Find where the given text appears and provide that cell's center as [x, y] coordinate. 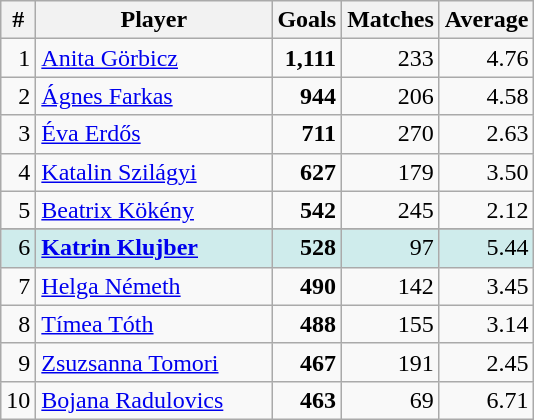
3 [18, 134]
2 [18, 96]
Matches [391, 20]
Zsuzsanna Tomori [154, 362]
2.63 [486, 134]
4.58 [486, 96]
Katalin Szilágyi [154, 172]
7 [18, 286]
463 [307, 400]
10 [18, 400]
711 [307, 134]
467 [307, 362]
179 [391, 172]
97 [391, 248]
233 [391, 58]
270 [391, 134]
627 [307, 172]
Bojana Radulovics [154, 400]
528 [307, 248]
Average [486, 20]
8 [18, 324]
6.71 [486, 400]
142 [391, 286]
Ágnes Farkas [154, 96]
2.12 [486, 210]
4.76 [486, 58]
Beatrix Kökény [154, 210]
5.44 [486, 248]
Tímea Tóth [154, 324]
6 [18, 248]
944 [307, 96]
1 [18, 58]
206 [391, 96]
488 [307, 324]
245 [391, 210]
2.45 [486, 362]
Katrin Klujber [154, 248]
3.45 [486, 286]
4 [18, 172]
69 [391, 400]
Helga Németh [154, 286]
1,111 [307, 58]
490 [307, 286]
3.50 [486, 172]
9 [18, 362]
Player [154, 20]
155 [391, 324]
542 [307, 210]
191 [391, 362]
3.14 [486, 324]
Anita Görbicz [154, 58]
5 [18, 210]
Goals [307, 20]
# [18, 20]
Éva Erdős [154, 134]
